Extract the [X, Y] coordinate from the center of the cell holding the provided text.  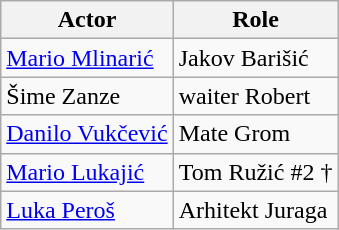
Mario Lukajić [87, 172]
Arhitekt Juraga [256, 210]
Actor [87, 20]
Mate Grom [256, 134]
Jakov Barišić [256, 58]
Mario Mlinarić [87, 58]
Tom Ružić #2 † [256, 172]
waiter Robert [256, 96]
Danilo Vukčević [87, 134]
Role [256, 20]
Šime Zanze [87, 96]
Luka Peroš [87, 210]
